From the cell containing the given text, extract its center point as (x, y) coordinate. 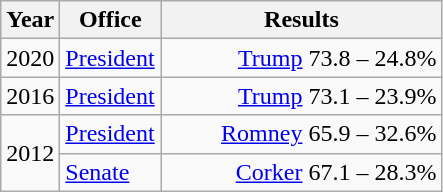
Trump 73.8 – 24.8% (302, 58)
2020 (30, 58)
Trump 73.1 – 23.9% (302, 96)
Year (30, 20)
2012 (30, 153)
Office (110, 20)
Romney 65.9 – 32.6% (302, 134)
Results (302, 20)
Corker 67.1 – 28.3% (302, 172)
2016 (30, 96)
Senate (110, 172)
